Determine the [x, y] coordinate at the center of the cell enclosing the given text.  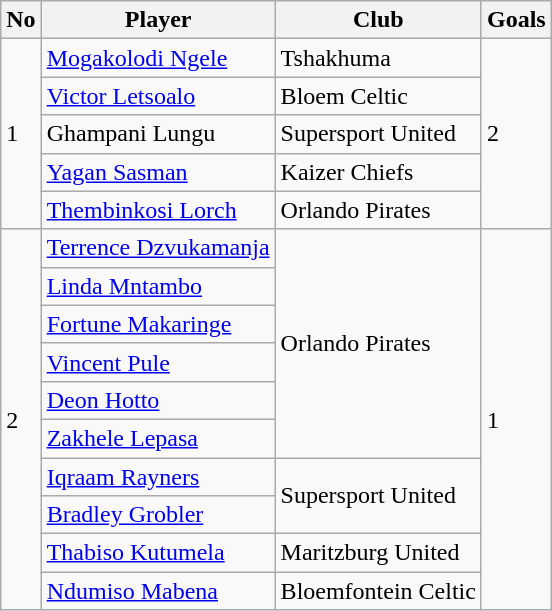
Maritzburg United [378, 553]
Bloemfontein Celtic [378, 591]
Bloem Celtic [378, 96]
Player [158, 20]
Victor Letsoalo [158, 96]
Thabiso Kutumela [158, 553]
Yagan Sasman [158, 172]
No [21, 20]
Bradley Grobler [158, 515]
Ghampani Lungu [158, 134]
Linda Mntambo [158, 286]
Mogakolodi Ngele [158, 58]
Ndumiso Mabena [158, 591]
Tshakhuma [378, 58]
Thembinkosi Lorch [158, 210]
Fortune Makaringe [158, 324]
Deon Hotto [158, 400]
Kaizer Chiefs [378, 172]
Iqraam Rayners [158, 477]
Club [378, 20]
Goals [516, 20]
Vincent Pule [158, 362]
Terrence Dzvukamanja [158, 248]
Zakhele Lepasa [158, 438]
